Locate the cell with the specified text and output its [X, Y] center coordinate. 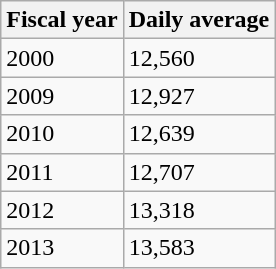
12,639 [199, 134]
12,707 [199, 172]
Daily average [199, 20]
2011 [62, 172]
2000 [62, 58]
2012 [62, 210]
13,583 [199, 248]
12,927 [199, 96]
12,560 [199, 58]
2010 [62, 134]
2013 [62, 248]
13,318 [199, 210]
Fiscal year [62, 20]
2009 [62, 96]
